Determine the [X, Y] coordinate at the center of the cell enclosing the given text.  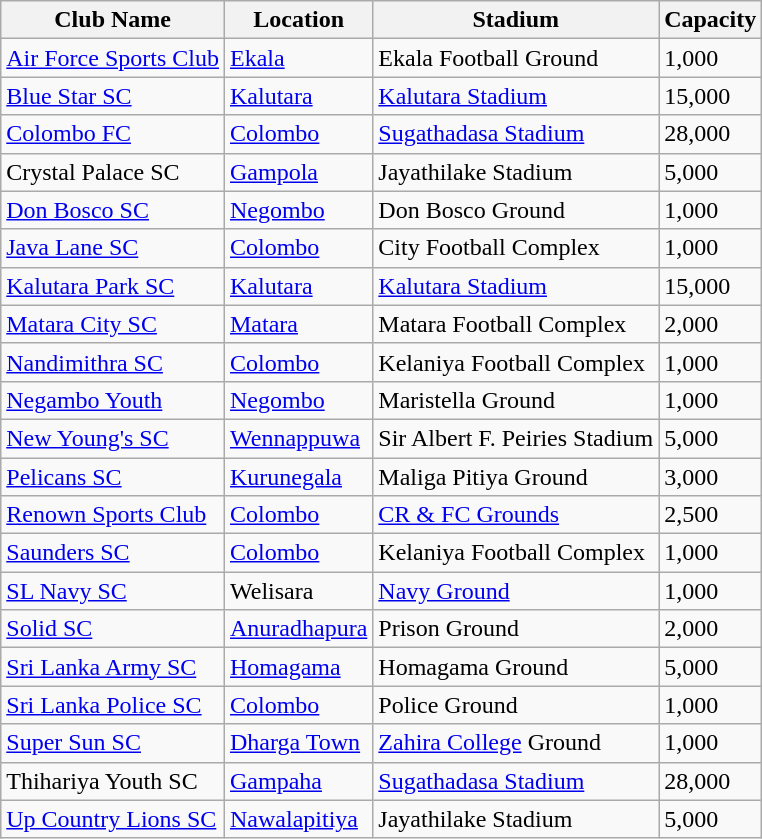
Welisara [298, 591]
Kurunegala [298, 477]
Solid SC [113, 629]
Police Ground [516, 705]
Matara City SC [113, 324]
Pelicans SC [113, 477]
SL Navy SC [113, 591]
Up Country Lions SC [113, 819]
2,500 [710, 515]
Sri Lanka Police SC [113, 705]
Colombo FC [113, 134]
Air Force Sports Club [113, 58]
Negambo Youth [113, 400]
Stadium [516, 20]
Dharga Town [298, 743]
Ekala Football Ground [516, 58]
Club Name [113, 20]
Maliga Pitiya Ground [516, 477]
Prison Ground [516, 629]
Super Sun SC [113, 743]
Sir Albert F. Peiries Stadium [516, 438]
Kalutara Park SC [113, 286]
Matara Football Complex [516, 324]
Sri Lanka Army SC [113, 667]
Don Bosco SC [113, 210]
Crystal Palace SC [113, 172]
Ekala [298, 58]
Homagama [298, 667]
Blue Star SC [113, 96]
Capacity [710, 20]
Gampaha [298, 781]
Saunders SC [113, 553]
Nawalapitiya [298, 819]
Matara [298, 324]
Java Lane SC [113, 248]
Thihariya Youth SC [113, 781]
3,000 [710, 477]
Navy Ground [516, 591]
Maristella Ground [516, 400]
CR & FC Grounds [516, 515]
City Football Complex [516, 248]
Don Bosco Ground [516, 210]
Anuradhapura [298, 629]
Nandimithra SC [113, 362]
Gampola [298, 172]
Homagama Ground [516, 667]
Zahira College Ground [516, 743]
Wennappuwa [298, 438]
Location [298, 20]
New Young's SC [113, 438]
Renown Sports Club [113, 515]
